Capture the cell that displays the provided text and extract its [X, Y] central coordinate. 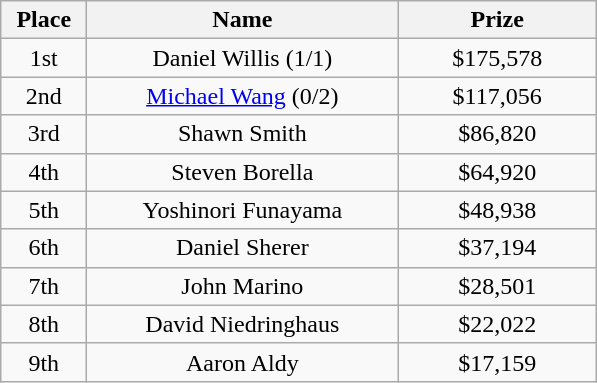
$117,056 [498, 96]
7th [44, 286]
David Niedringhaus [242, 324]
Aaron Aldy [242, 362]
$64,920 [498, 172]
$86,820 [498, 134]
Prize [498, 20]
$48,938 [498, 210]
6th [44, 248]
John Marino [242, 286]
Yoshinori Funayama [242, 210]
8th [44, 324]
Michael Wang (0/2) [242, 96]
1st [44, 58]
9th [44, 362]
$28,501 [498, 286]
2nd [44, 96]
$22,022 [498, 324]
Daniel Sherer [242, 248]
$17,159 [498, 362]
Name [242, 20]
$37,194 [498, 248]
Daniel Willis (1/1) [242, 58]
Place [44, 20]
5th [44, 210]
Steven Borella [242, 172]
4th [44, 172]
$175,578 [498, 58]
3rd [44, 134]
Shawn Smith [242, 134]
